Scan for the cell matching the given text and deliver its [X, Y] coordinate at center. 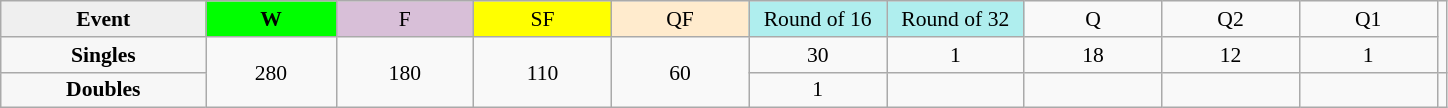
Event [104, 19]
Q1 [1368, 19]
180 [405, 72]
Round of 32 [955, 19]
30 [818, 55]
Doubles [104, 90]
Round of 16 [818, 19]
280 [271, 72]
W [271, 19]
F [405, 19]
110 [543, 72]
Q [1093, 19]
Singles [104, 55]
60 [680, 72]
QF [680, 19]
12 [1231, 55]
SF [543, 19]
Q2 [1231, 19]
18 [1093, 55]
